Locate the cell with the specified text and output its [x, y] center coordinate. 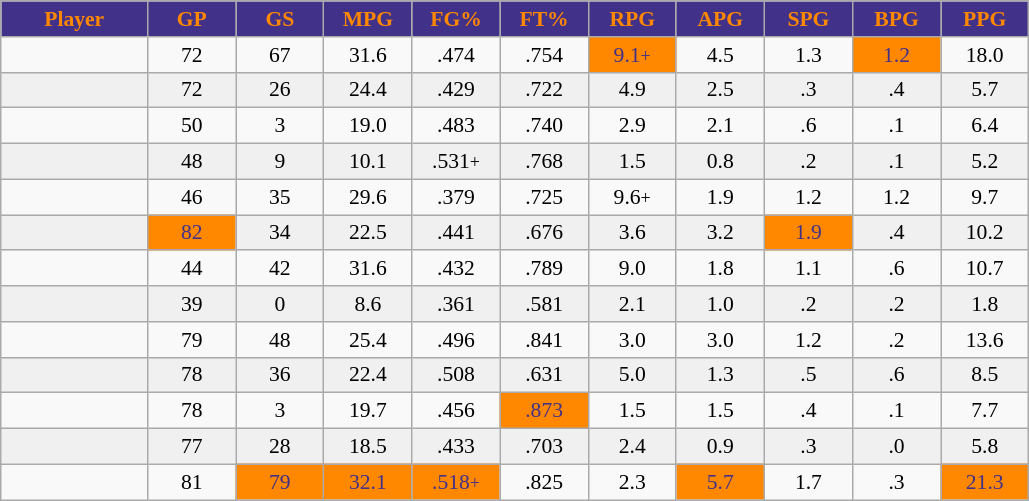
.740 [544, 126]
42 [280, 269]
.789 [544, 269]
10.7 [985, 269]
SPG [808, 19]
5.2 [985, 162]
FG% [456, 19]
.432 [456, 269]
.474 [456, 55]
34 [280, 233]
.5 [808, 375]
.361 [456, 304]
10.1 [368, 162]
22.4 [368, 375]
.429 [456, 90]
22.5 [368, 233]
26 [280, 90]
5.8 [985, 447]
.725 [544, 197]
4.9 [632, 90]
APG [720, 19]
.0 [896, 447]
9.6+ [632, 197]
46 [192, 197]
2.4 [632, 447]
21.3 [985, 482]
9.7 [985, 197]
.483 [456, 126]
0.8 [720, 162]
1.0 [720, 304]
13.6 [985, 340]
6.4 [985, 126]
25.4 [368, 340]
19.0 [368, 126]
0.9 [720, 447]
35 [280, 197]
.873 [544, 411]
1.7 [808, 482]
67 [280, 55]
.531+ [456, 162]
9.1+ [632, 55]
.631 [544, 375]
.722 [544, 90]
BPG [896, 19]
2.5 [720, 90]
.841 [544, 340]
.518+ [456, 482]
8.5 [985, 375]
18.5 [368, 447]
.379 [456, 197]
.441 [456, 233]
81 [192, 482]
1.1 [808, 269]
2.3 [632, 482]
0 [280, 304]
.768 [544, 162]
24.4 [368, 90]
3.2 [720, 233]
GS [280, 19]
RPG [632, 19]
.676 [544, 233]
Player [74, 19]
.496 [456, 340]
39 [192, 304]
8.6 [368, 304]
.825 [544, 482]
PPG [985, 19]
MPG [368, 19]
3.6 [632, 233]
32.1 [368, 482]
FT% [544, 19]
9.0 [632, 269]
50 [192, 126]
.581 [544, 304]
9 [280, 162]
77 [192, 447]
28 [280, 447]
10.2 [985, 233]
19.7 [368, 411]
.456 [456, 411]
29.6 [368, 197]
2.9 [632, 126]
.703 [544, 447]
.754 [544, 55]
7.7 [985, 411]
.433 [456, 447]
18.0 [985, 55]
.508 [456, 375]
36 [280, 375]
82 [192, 233]
44 [192, 269]
4.5 [720, 55]
GP [192, 19]
5.0 [632, 375]
